Extract the [X, Y] coordinate from the center of the cell holding the provided text.  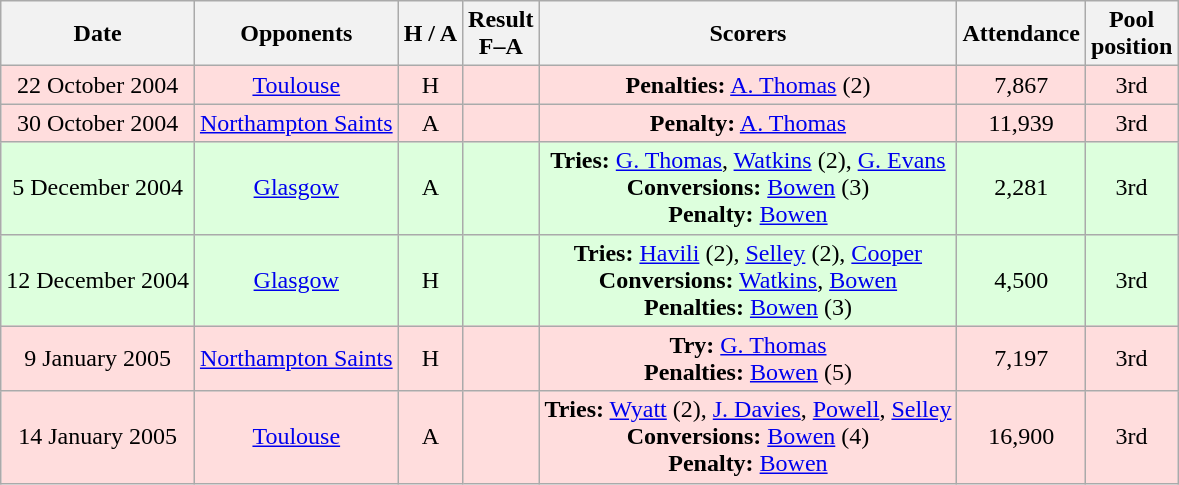
ResultF–A [501, 34]
Tries: G. Thomas, Watkins (2), G. EvansConversions: Bowen (3)Penalty: Bowen [748, 188]
14 January 2005 [98, 437]
Tries: Havili (2), Selley (2), CooperConversions: Watkins, BowenPenalties: Bowen (3) [748, 280]
Scorers [748, 34]
4,500 [1021, 280]
Attendance [1021, 34]
Try: G. ThomasPenalties: Bowen (5) [748, 358]
5 December 2004 [98, 188]
11,939 [1021, 123]
Penalties: A. Thomas (2) [748, 85]
2,281 [1021, 188]
H / A [430, 34]
Penalty: A. Thomas [748, 123]
7,197 [1021, 358]
22 October 2004 [98, 85]
16,900 [1021, 437]
30 October 2004 [98, 123]
9 January 2005 [98, 358]
Poolposition [1131, 34]
12 December 2004 [98, 280]
Opponents [296, 34]
Date [98, 34]
Tries: Wyatt (2), J. Davies, Powell, SelleyConversions: Bowen (4)Penalty: Bowen [748, 437]
7,867 [1021, 85]
